Capture the cell that displays the provided text and extract its (x, y) central coordinate. 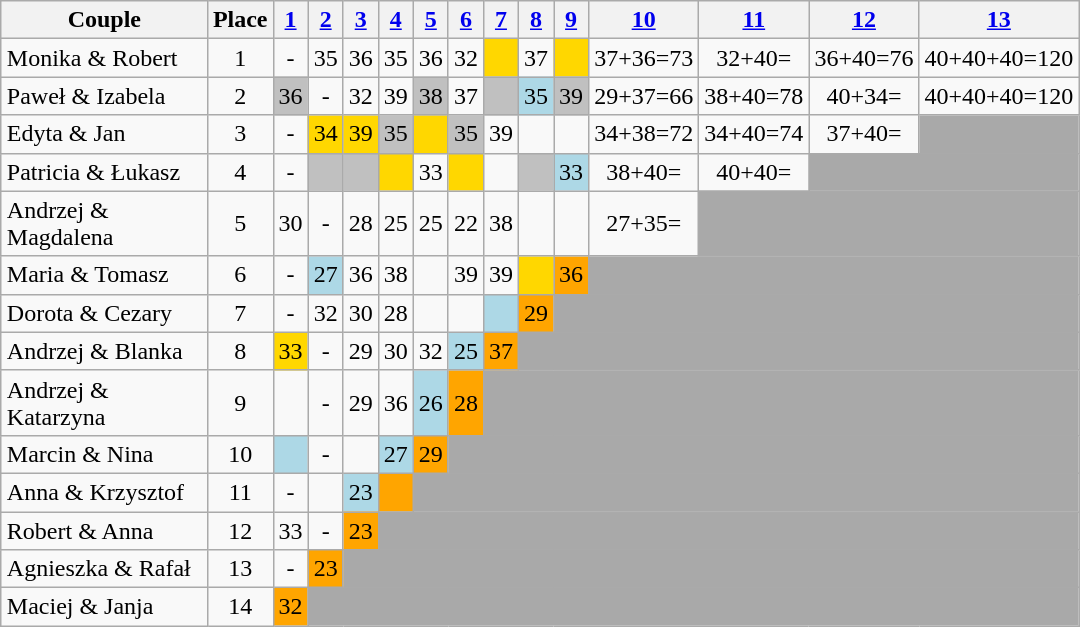
Marcin & Nina (104, 454)
34+40=74 (754, 134)
Edyta & Jan (104, 134)
26 (430, 402)
Agnieszka & Rafał (104, 569)
Andrzej & Magdalena (104, 224)
Maciej & Janja (104, 607)
Patricia & Łukasz (104, 172)
38+40=78 (754, 96)
Monika & Robert (104, 58)
37+36=73 (644, 58)
37+40= (864, 134)
Anna & Krzysztof (104, 492)
Place (240, 20)
Dorota & Cezary (104, 313)
29+37=66 (644, 96)
34 (326, 134)
40+40= (754, 172)
Couple (104, 20)
Robert & Anna (104, 531)
38+40= (644, 172)
36+40=76 (864, 58)
34+38=72 (644, 134)
Paweł & Izabela (104, 96)
40+34= (864, 96)
14 (240, 607)
32+40= (754, 58)
Maria & Tomasz (104, 275)
27+35= (644, 224)
Andrzej & Blanka (104, 351)
22 (466, 224)
Andrzej & Katarzyna (104, 402)
